Detect which cell encompasses the target text, then output its [X, Y] center coordinate. 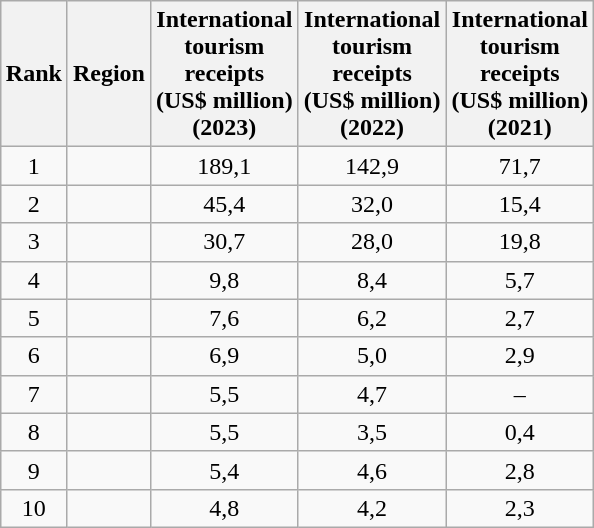
71,7 [520, 166]
5,4 [224, 470]
5 [34, 318]
7 [34, 394]
5,7 [520, 280]
7,6 [224, 318]
2,7 [520, 318]
32,0 [372, 204]
4,6 [372, 470]
Region [108, 74]
International tourism receipts (US$ million) (2021) [520, 74]
45,4 [224, 204]
4 [34, 280]
1 [34, 166]
3 [34, 242]
142,9 [372, 166]
189,1 [224, 166]
0,4 [520, 432]
28,0 [372, 242]
8 [34, 432]
4,7 [372, 394]
8,4 [372, 280]
2,3 [520, 508]
3,5 [372, 432]
2 [34, 204]
15,4 [520, 204]
5,0 [372, 356]
10 [34, 508]
– [520, 394]
Rank [34, 74]
4,2 [372, 508]
19,8 [520, 242]
6,9 [224, 356]
9,8 [224, 280]
2,9 [520, 356]
International tourism receipts (US$ million) (2022) [372, 74]
6 [34, 356]
2,8 [520, 470]
International tourism receipts (US$ million) (2023) [224, 74]
6,2 [372, 318]
4,8 [224, 508]
9 [34, 470]
30,7 [224, 242]
